Scan for the cell matching the given text and deliver its [X, Y] coordinate at center. 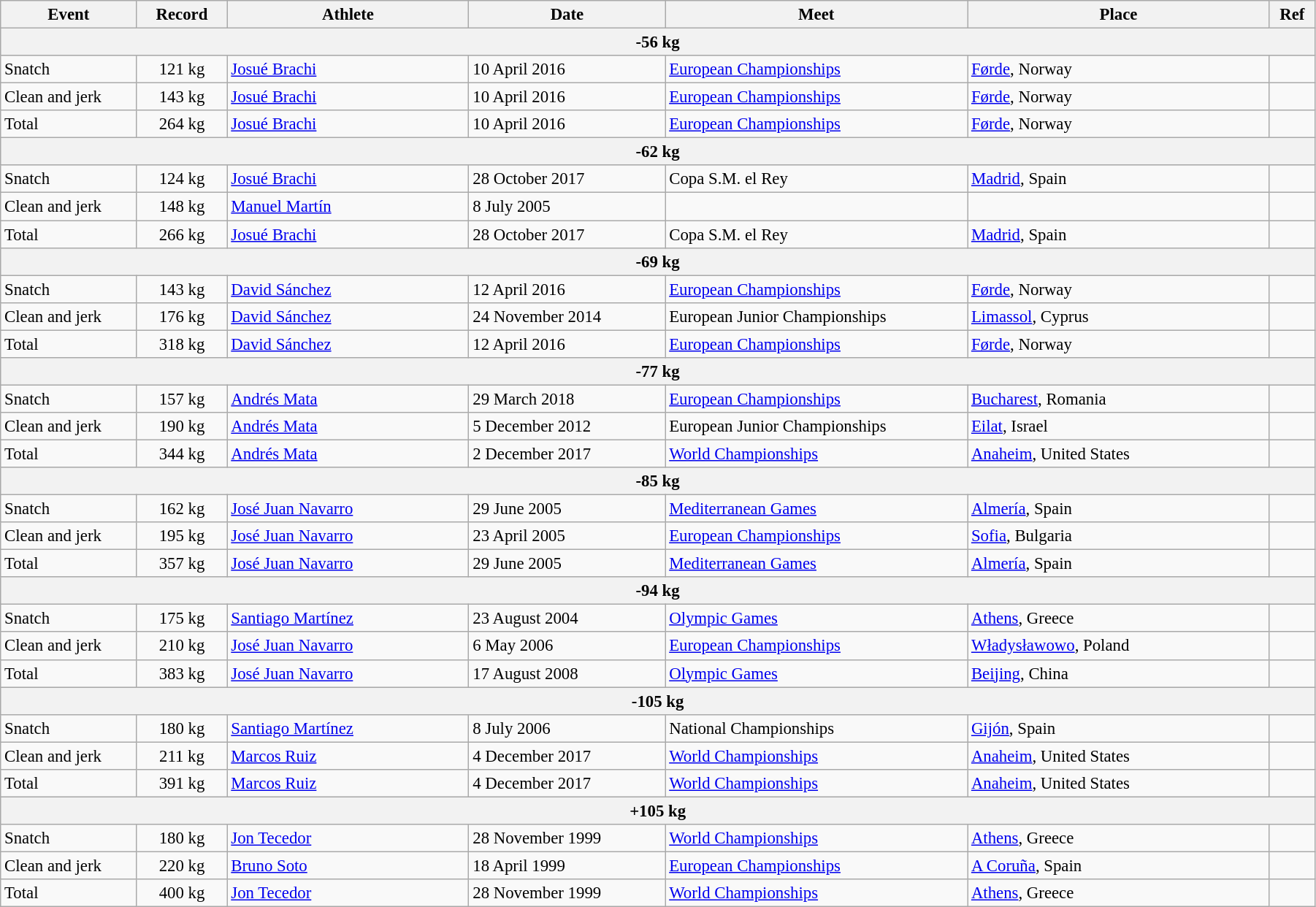
Date [567, 15]
391 kg [182, 784]
Event [69, 15]
190 kg [182, 426]
357 kg [182, 564]
148 kg [182, 207]
24 November 2014 [567, 316]
-77 kg [658, 372]
121 kg [182, 69]
344 kg [182, 453]
220 kg [182, 865]
2 December 2017 [567, 453]
124 kg [182, 179]
-85 kg [658, 481]
Meet [816, 15]
-56 kg [658, 42]
157 kg [182, 399]
National Championships [816, 728]
-105 kg [658, 701]
211 kg [182, 756]
Ref [1292, 15]
Eilat, Israel [1119, 426]
Beijing, China [1119, 673]
Place [1119, 15]
5 December 2012 [567, 426]
Record [182, 15]
+105 kg [658, 811]
-94 kg [658, 591]
Bucharest, Romania [1119, 399]
8 July 2006 [567, 728]
18 April 1999 [567, 865]
383 kg [182, 673]
Athlete [348, 15]
210 kg [182, 646]
Bruno Soto [348, 865]
29 March 2018 [567, 399]
Gijón, Spain [1119, 728]
A Coruña, Spain [1119, 865]
318 kg [182, 344]
162 kg [182, 509]
Władysławowo, Poland [1119, 646]
Limassol, Cyprus [1119, 316]
17 August 2008 [567, 673]
195 kg [182, 536]
6 May 2006 [567, 646]
-62 kg [658, 152]
175 kg [182, 619]
400 kg [182, 893]
23 August 2004 [567, 619]
Sofia, Bulgaria [1119, 536]
-69 kg [658, 261]
8 July 2005 [567, 207]
23 April 2005 [567, 536]
266 kg [182, 234]
264 kg [182, 124]
176 kg [182, 316]
Manuel Martín [348, 207]
